Return [X, Y] of the center of cell containing provided text 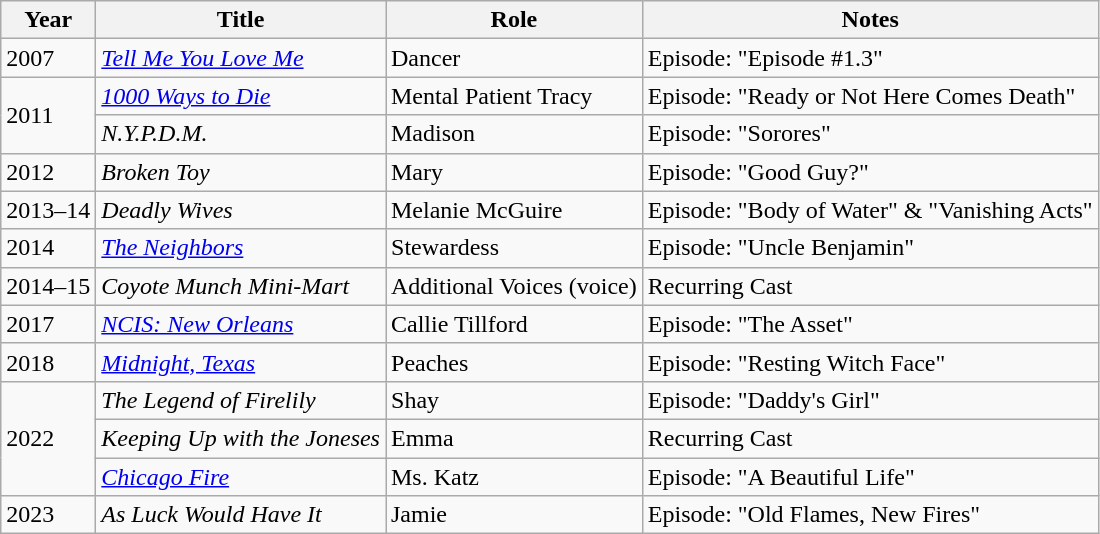
Callie Tillford [514, 324]
NCIS: New Orleans [241, 324]
Additional Voices (voice) [514, 286]
2012 [48, 172]
2023 [48, 515]
Madison [514, 134]
Episode: "Good Guy?" [870, 172]
N.Y.P.D.M. [241, 134]
Episode: "Old Flames, New Fires" [870, 515]
Episode: "Sorores" [870, 134]
Keeping Up with the Joneses [241, 438]
1000 Ways to Die [241, 96]
2017 [48, 324]
The Legend of Firelily [241, 400]
Title [241, 20]
Notes [870, 20]
Emma [514, 438]
2013–14 [48, 210]
Episode: "Daddy's Girl" [870, 400]
2014–15 [48, 286]
2011 [48, 115]
Episode: "Ready or Not Here Comes Death" [870, 96]
Episode: "Body of Water" & "Vanishing Acts" [870, 210]
Mary [514, 172]
Jamie [514, 515]
Chicago Fire [241, 477]
2018 [48, 362]
Episode: "A Beautiful Life" [870, 477]
Mental Patient Tracy [514, 96]
2007 [48, 58]
Episode: "Uncle Benjamin" [870, 248]
Dancer [514, 58]
Deadly Wives [241, 210]
The Neighbors [241, 248]
Role [514, 20]
Stewardess [514, 248]
Ms. Katz [514, 477]
Episode: "Resting Witch Face" [870, 362]
Broken Toy [241, 172]
Shay [514, 400]
Tell Me You Love Me [241, 58]
2014 [48, 248]
Episode: "The Asset" [870, 324]
Melanie McGuire [514, 210]
Year [48, 20]
As Luck Would Have It [241, 515]
Episode: "Episode #1.3" [870, 58]
Midnight, Texas [241, 362]
2022 [48, 438]
Peaches [514, 362]
Coyote Munch Mini-Mart [241, 286]
